Extract the (X, Y) coordinate from the center of the cell holding the provided text.  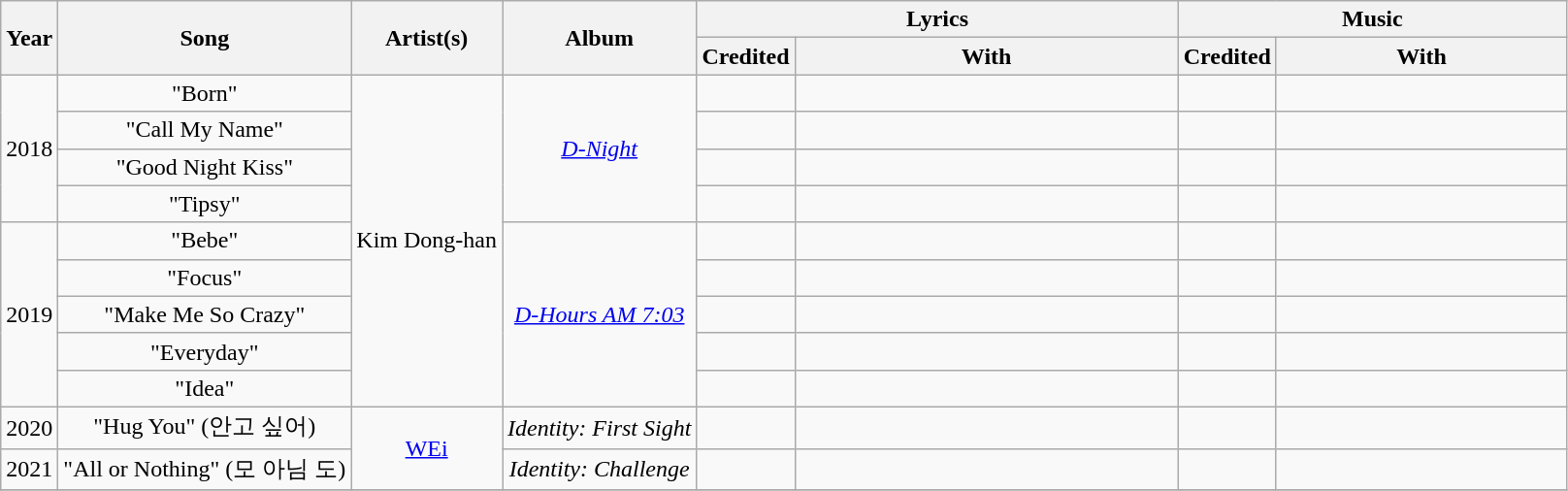
Artist(s) (427, 38)
"Idea" (205, 388)
WEi (427, 448)
"Good Night Kiss" (205, 167)
Song (205, 38)
2018 (29, 148)
Album (600, 38)
"Bebe" (205, 241)
Lyrics (937, 19)
2019 (29, 314)
Kim Dong-han (427, 241)
Music (1372, 19)
"Everyday" (205, 351)
"Hug You" (안고 싶어) (205, 427)
"Call My Name" (205, 130)
"Focus" (205, 278)
Identity: Challenge (600, 470)
Year (29, 38)
D-Hours AM 7:03 (600, 314)
"Make Me So Crazy" (205, 314)
2020 (29, 427)
"Born" (205, 93)
Identity: First Sight (600, 427)
2021 (29, 470)
"Tipsy" (205, 204)
D-Night (600, 148)
"All or Nothing" (모 아님 도) (205, 470)
